Locate the cell with the specified text and output its (x, y) center coordinate. 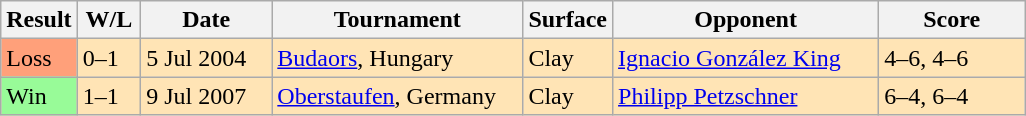
Win (39, 96)
4–6, 4–6 (952, 58)
Budaors, Hungary (398, 58)
Result (39, 20)
5 Jul 2004 (206, 58)
Score (952, 20)
Date (206, 20)
0–1 (109, 58)
1–1 (109, 96)
Oberstaufen, Germany (398, 96)
W/L (109, 20)
Surface (568, 20)
Philipp Petzschner (746, 96)
Ignacio González King (746, 58)
Opponent (746, 20)
9 Jul 2007 (206, 96)
Loss (39, 58)
6–4, 6–4 (952, 96)
Tournament (398, 20)
